Determine the [x, y] coordinate at the center of the cell enclosing the given text.  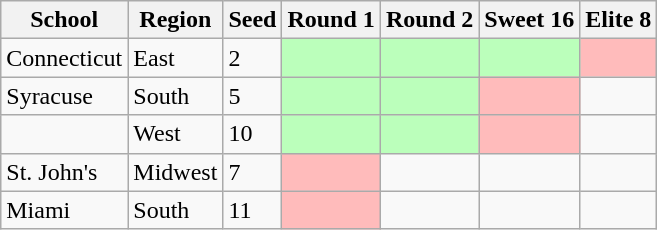
7 [252, 172]
Elite 8 [618, 20]
West [176, 134]
Sweet 16 [530, 20]
Region [176, 20]
10 [252, 134]
Round 2 [429, 20]
Syracuse [64, 96]
School [64, 20]
5 [252, 96]
East [176, 58]
Seed [252, 20]
2 [252, 58]
Midwest [176, 172]
Miami [64, 210]
11 [252, 210]
Round 1 [331, 20]
St. John's [64, 172]
Connecticut [64, 58]
